Return (x, y) of the center of cell containing provided text 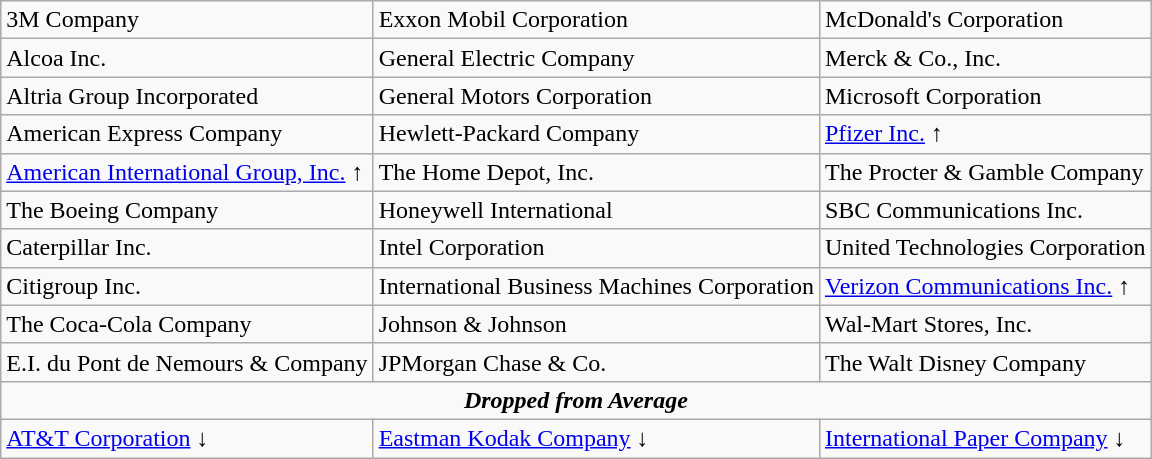
The Coca-Cola Company (187, 324)
American International Group, Inc. ↑ (187, 172)
International Business Machines Corporation (596, 286)
Honeywell International (596, 210)
Microsoft Corporation (985, 96)
Pfizer Inc. ↑ (985, 134)
Caterpillar Inc. (187, 248)
International Paper Company ↓ (985, 438)
E.I. du Pont de Nemours & Company (187, 362)
SBC Communications Inc. (985, 210)
JPMorgan Chase & Co. (596, 362)
Hewlett-Packard Company (596, 134)
Verizon Communications Inc. ↑ (985, 286)
Dropped from Average (576, 400)
American Express Company (187, 134)
Altria Group Incorporated (187, 96)
The Walt Disney Company (985, 362)
Wal-Mart Stores, Inc. (985, 324)
The Home Depot, Inc. (596, 172)
The Procter & Gamble Company (985, 172)
General Electric Company (596, 58)
Exxon Mobil Corporation (596, 20)
AT&T Corporation ↓ (187, 438)
3M Company (187, 20)
The Boeing Company (187, 210)
General Motors Corporation (596, 96)
Eastman Kodak Company ↓ (596, 438)
Merck & Co., Inc. (985, 58)
McDonald's Corporation (985, 20)
Intel Corporation (596, 248)
Alcoa Inc. (187, 58)
Johnson & Johnson (596, 324)
United Technologies Corporation (985, 248)
Citigroup Inc. (187, 286)
